For the text-containing cell, return its midpoint in [x, y] coordinate format. 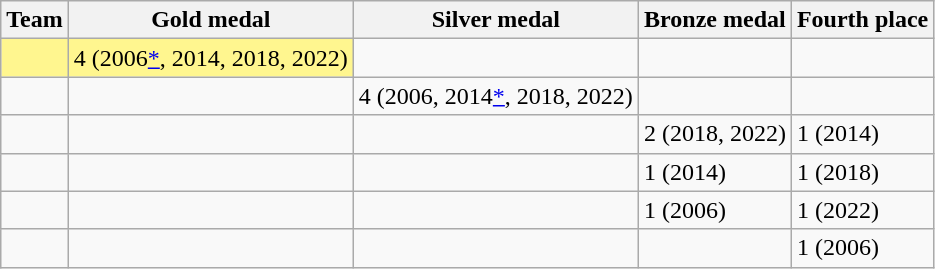
Silver medal [496, 20]
Bronze medal [714, 20]
Team [35, 20]
1 (2018) [862, 172]
4 (2006*, 2014, 2018, 2022) [210, 58]
4 (2006, 2014*, 2018, 2022) [496, 96]
Gold medal [210, 20]
Fourth place [862, 20]
1 (2022) [862, 210]
2 (2018, 2022) [714, 134]
